Provide the (x, y) coordinate of the cell's center where the given text is located.  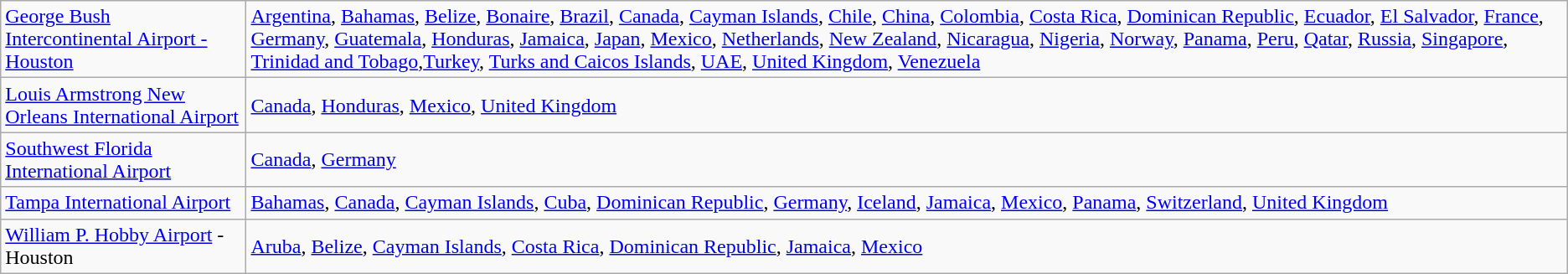
Louis Armstrong New Orleans International Airport (124, 106)
Tampa International Airport (124, 203)
William P. Hobby Airport - Houston (124, 246)
Canada, Germany (906, 159)
Bahamas, Canada, Cayman Islands, Cuba, Dominican Republic, Germany, Iceland, Jamaica, Mexico, Panama, Switzerland, United Kingdom (906, 203)
Canada, Honduras, Mexico, United Kingdom (906, 106)
George Bush Intercontinental Airport - Houston (124, 39)
Aruba, Belize, Cayman Islands, Costa Rica, Dominican Republic, Jamaica, Mexico (906, 246)
Southwest Florida International Airport (124, 159)
